Pinpoint the cell where the given text exists, returning its (X, Y) midpoint coordinate. 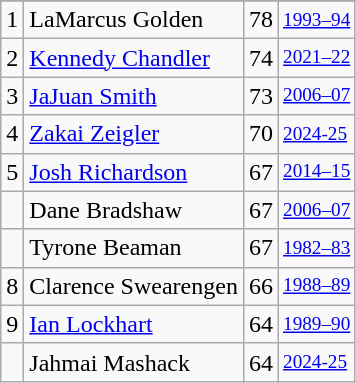
8 (12, 286)
LaMarcus Golden (134, 20)
3 (12, 96)
78 (260, 20)
5 (12, 172)
74 (260, 58)
1982–83 (317, 248)
70 (260, 134)
1993–94 (317, 20)
Josh Richardson (134, 172)
2 (12, 58)
Jahmai Mashack (134, 362)
Ian Lockhart (134, 324)
Zakai Zeigler (134, 134)
Kennedy Chandler (134, 58)
2014–15 (317, 172)
4 (12, 134)
9 (12, 324)
1 (12, 20)
1989–90 (317, 324)
Dane Bradshaw (134, 210)
Clarence Swearengen (134, 286)
73 (260, 96)
1988–89 (317, 286)
Tyrone Beaman (134, 248)
2021–22 (317, 58)
JaJuan Smith (134, 96)
66 (260, 286)
